Locate the cell with the specified text and output its (x, y) center coordinate. 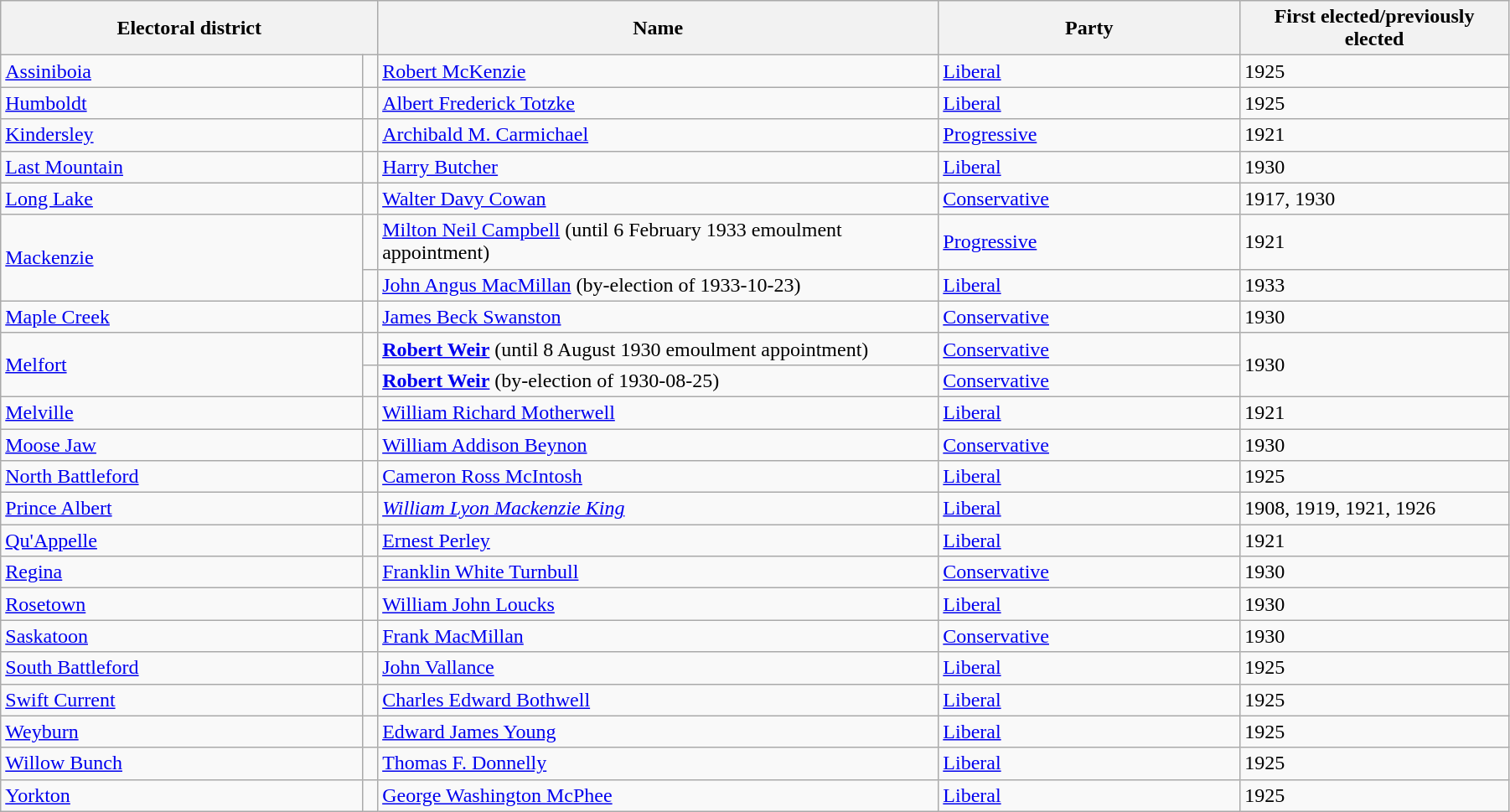
Saskatoon (182, 636)
Humboldt (182, 103)
Moose Jaw (182, 445)
Rosetown (182, 604)
Yorkton (182, 795)
Long Lake (182, 199)
Robert Weir (until 8 August 1930 emoulment appointment) (659, 349)
Milton Neil Campbell (until 6 February 1933 emoulment appointment) (659, 241)
Melville (182, 412)
Cameron Ross McIntosh (659, 477)
Maple Creek (182, 317)
South Battleford (182, 668)
North Battleford (182, 477)
William John Loucks (659, 604)
Archibald M. Carmichael (659, 135)
Walter Davy Cowan (659, 199)
Edward James Young (659, 732)
Assiniboia (182, 71)
Electoral district (189, 28)
Thomas F. Donnelly (659, 763)
Name (659, 28)
Robert McKenzie (659, 71)
Regina (182, 572)
1917, 1930 (1374, 199)
George Washington McPhee (659, 795)
First elected/previously elected (1374, 28)
1908, 1919, 1921, 1926 (1374, 509)
Party (1089, 28)
Robert Weir (by-election of 1930-08-25) (659, 380)
Mackenzie (182, 258)
Ernest Perley (659, 540)
Prince Albert (182, 509)
James Beck Swanston (659, 317)
William Richard Motherwell (659, 412)
Weyburn (182, 732)
Charles Edward Bothwell (659, 700)
Melfort (182, 365)
Harry Butcher (659, 167)
Franklin White Turnbull (659, 572)
Willow Bunch (182, 763)
William Lyon Mackenzie King (659, 509)
1933 (1374, 285)
Last Mountain (182, 167)
John Vallance (659, 668)
John Angus MacMillan (by-election of 1933-10-23) (659, 285)
Qu'Appelle (182, 540)
Kindersley (182, 135)
William Addison Beynon (659, 445)
Albert Frederick Totzke (659, 103)
Frank MacMillan (659, 636)
Swift Current (182, 700)
